Locate the cell with the specified text and output its (x, y) center coordinate. 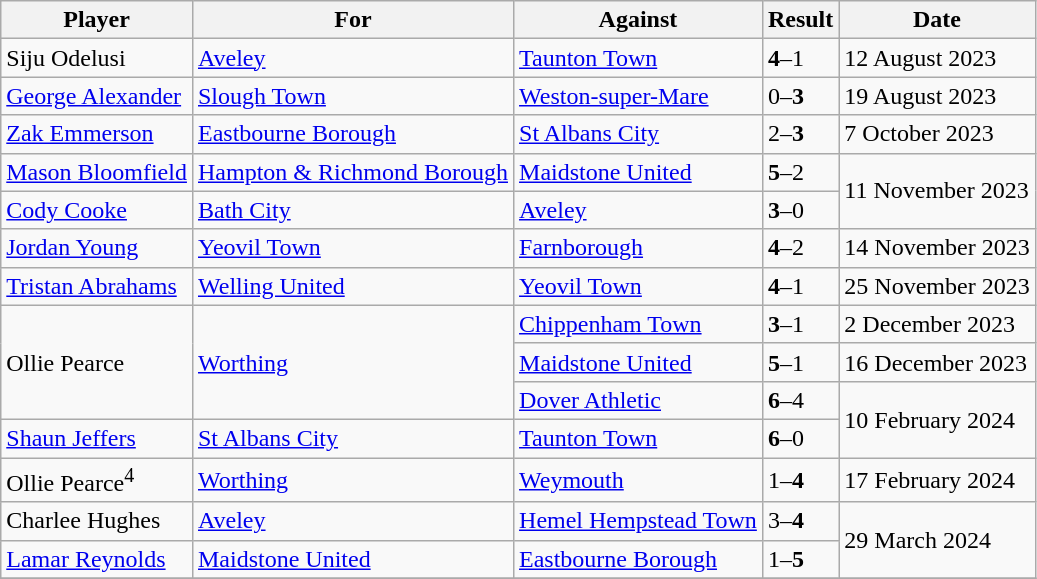
Lamar Reynolds (97, 559)
Charlee Hughes (97, 521)
0–3 (800, 96)
7 October 2023 (937, 134)
Weymouth (638, 480)
Ollie Pearce4 (97, 480)
11 November 2023 (937, 191)
29 March 2024 (937, 540)
3–0 (800, 210)
Bath City (352, 210)
5–2 (800, 172)
Hampton & Richmond Borough (352, 172)
1–5 (800, 559)
1–4 (800, 480)
Chippenham Town (638, 324)
For (352, 20)
4–2 (800, 248)
16 December 2023 (937, 362)
2 December 2023 (937, 324)
14 November 2023 (937, 248)
Welling United (352, 286)
Mason Bloomfield (97, 172)
Slough Town (352, 96)
6–0 (800, 438)
Jordan Young (97, 248)
3–4 (800, 521)
Tristan Abrahams (97, 286)
3–1 (800, 324)
Farnborough (638, 248)
Dover Athletic (638, 400)
10 February 2024 (937, 419)
Siju Odelusi (97, 58)
6–4 (800, 400)
Zak Emmerson (97, 134)
Weston-super-Mare (638, 96)
Against (638, 20)
5–1 (800, 362)
George Alexander (97, 96)
19 August 2023 (937, 96)
Cody Cooke (97, 210)
2–3 (800, 134)
Shaun Jeffers (97, 438)
17 February 2024 (937, 480)
Result (800, 20)
12 August 2023 (937, 58)
25 November 2023 (937, 286)
Player (97, 20)
Ollie Pearce (97, 362)
Hemel Hempstead Town (638, 521)
Date (937, 20)
